For the text-containing cell, return its midpoint in (x, y) coordinate format. 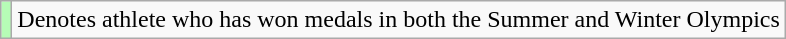
Denotes athlete who has won medals in both the Summer and Winter Olympics (399, 20)
